Search for the cell housing the specified text and yield its (x, y) center coordinate. 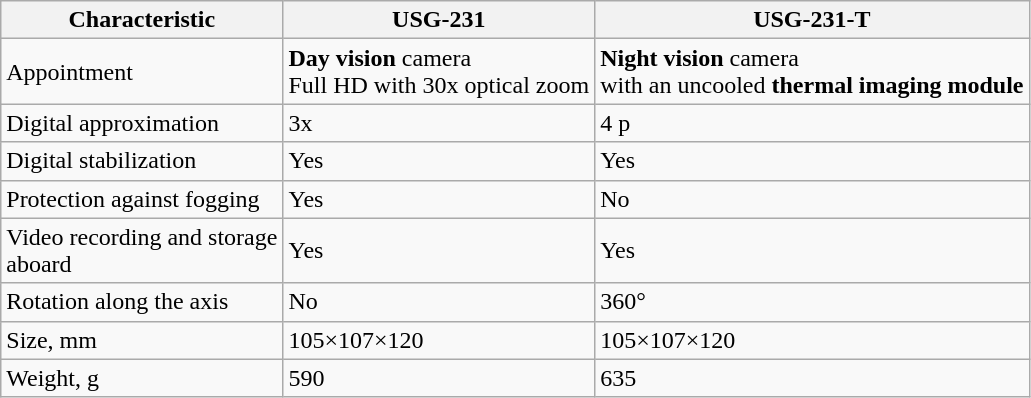
Digital stabilization (142, 161)
Characteristic (142, 20)
590 (439, 378)
USG-231-T (812, 20)
Rotation along the axis (142, 302)
Night vision camerawith an uncooled thermal imaging module (812, 72)
635 (812, 378)
Digital approximation (142, 123)
Size, mm (142, 340)
360° (812, 302)
Video recording and storageaboard (142, 250)
Weight, g (142, 378)
3x (439, 123)
Day vision cameraFull HD with 30x optical zoom (439, 72)
4 p (812, 123)
Protection against fogging (142, 199)
USG-231 (439, 20)
Appointment (142, 72)
